Return (X, Y) of the center of cell containing provided text 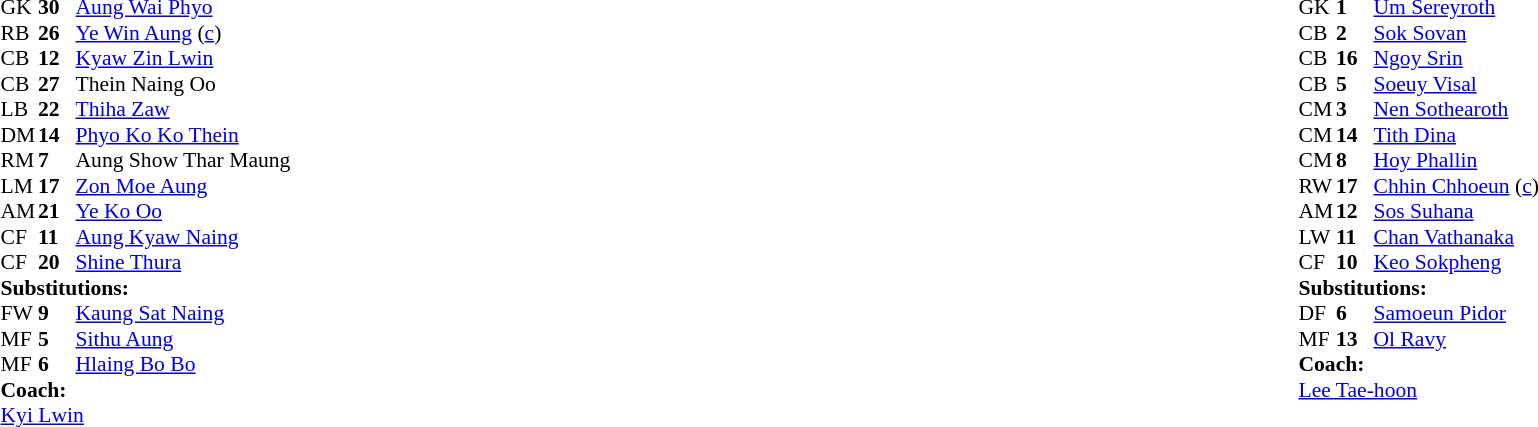
Tith Dina (1456, 135)
DM (19, 135)
9 (57, 313)
Phyo Ko Ko Thein (184, 135)
Aung Show Thar Maung (184, 161)
27 (57, 84)
Shine Thura (184, 263)
26 (57, 33)
Ngoy Srin (1456, 59)
Hlaing Bo Bo (184, 365)
10 (1355, 263)
Kaung Sat Naing (184, 313)
Sok Sovan (1456, 33)
RB (19, 33)
Aung Kyaw Naing (184, 237)
22 (57, 109)
2 (1355, 33)
Ye Ko Oo (184, 211)
Kyaw Zin Lwin (184, 59)
20 (57, 263)
Chhin Chhoeun (c) (1456, 186)
Lee Tae-hoon (1418, 390)
Keo Sokpheng (1456, 263)
LW (1317, 237)
Thiha Zaw (184, 109)
Samoeun Pidor (1456, 313)
FW (19, 313)
RM (19, 161)
LB (19, 109)
8 (1355, 161)
Hoy Phallin (1456, 161)
7 (57, 161)
13 (1355, 339)
Ol Ravy (1456, 339)
Sos Suhana (1456, 211)
16 (1355, 59)
Zon Moe Aung (184, 186)
Chan Vathanaka (1456, 237)
LM (19, 186)
Ye Win Aung (c) (184, 33)
Soeuy Visal (1456, 84)
DF (1317, 313)
Sithu Aung (184, 339)
Nen Sothearoth (1456, 109)
RW (1317, 186)
Thein Naing Oo (184, 84)
21 (57, 211)
3 (1355, 109)
